Search for the cell housing the specified text and yield its (X, Y) center coordinate. 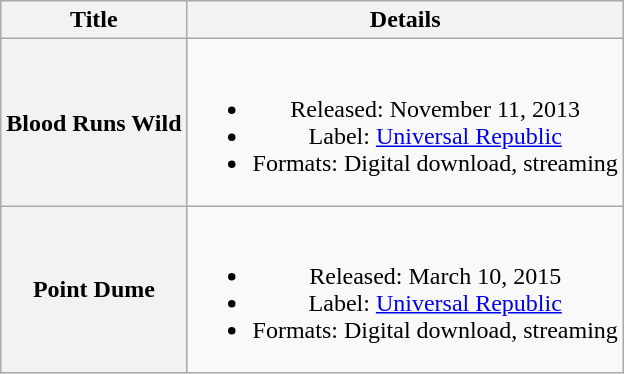
Blood Runs Wild (94, 122)
Released: November 11, 2013Label: Universal RepublicFormats: Digital download, streaming (405, 122)
Title (94, 20)
Point Dume (94, 290)
Details (405, 20)
Released: March 10, 2015Label: Universal RepublicFormats: Digital download, streaming (405, 290)
